Detect which cell encompasses the target text, then output its (X, Y) center coordinate. 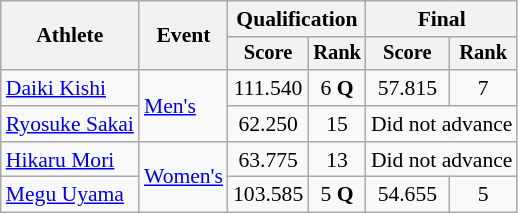
63.775 (268, 160)
13 (337, 160)
57.815 (408, 88)
5 Q (337, 195)
62.250 (268, 124)
Daiki Kishi (70, 88)
Final (442, 19)
Hikaru Mori (70, 160)
Athlete (70, 36)
Megu Uyama (70, 195)
5 (484, 195)
103.585 (268, 195)
54.655 (408, 195)
6 Q (337, 88)
Ryosuke Sakai (70, 124)
Event (184, 36)
Women's (184, 178)
Qualification (297, 19)
111.540 (268, 88)
15 (337, 124)
7 (484, 88)
Men's (184, 106)
